For the text-containing cell, return its midpoint in [X, Y] coordinate format. 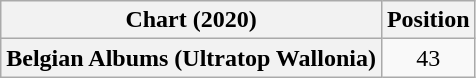
Position [428, 20]
Chart (2020) [192, 20]
43 [428, 58]
Belgian Albums (Ultratop Wallonia) [192, 58]
